For the text-containing cell, return its midpoint in [X, Y] coordinate format. 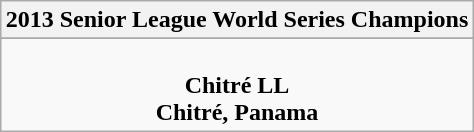
Chitré LL Chitré, Panama [237, 85]
2013 Senior League World Series Champions [237, 20]
